Scan for the cell matching the given text and deliver its (X, Y) coordinate at center. 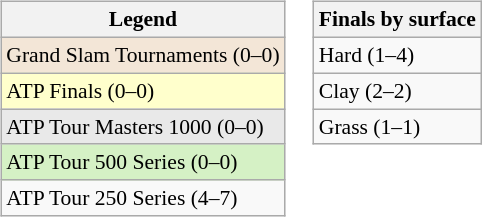
Legend (142, 20)
Finals by surface (398, 20)
ATP Tour Masters 1000 (0–0) (142, 127)
Grand Slam Tournaments (0–0) (142, 55)
Hard (1–4) (398, 55)
Clay (2–2) (398, 91)
ATP Tour 250 Series (4–7) (142, 198)
ATP Finals (0–0) (142, 91)
ATP Tour 500 Series (0–0) (142, 162)
Grass (1–1) (398, 127)
